Identify which cell holds the provided text, then report its [x, y] central coordinate. 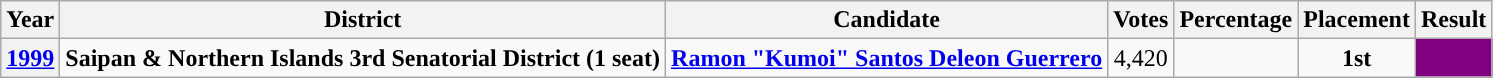
Votes [1141, 20]
1999 [30, 58]
Year [30, 20]
District [363, 20]
Result [1453, 20]
1st [1357, 58]
Percentage [1236, 20]
4,420 [1141, 58]
Placement [1357, 20]
Saipan & Northern Islands 3rd Senatorial District (1 seat) [363, 58]
Ramon "Kumoi" Santos Deleon Guerrero [887, 58]
Candidate [887, 20]
